Return [X, Y] of the center of cell containing provided text 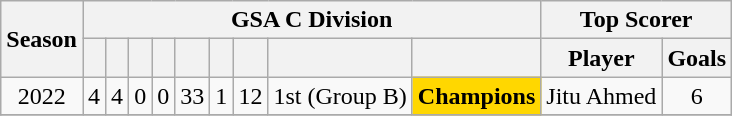
Goals [697, 58]
6 [697, 96]
Season [42, 39]
2022 [42, 96]
1 [222, 96]
Player [602, 58]
Top Scorer [636, 20]
1st (Group B) [340, 96]
GSA C Division [311, 20]
33 [192, 96]
Jitu Ahmed [602, 96]
Champions [476, 96]
12 [250, 96]
